Extract the (X, Y) coordinate from the center of the cell holding the provided text.  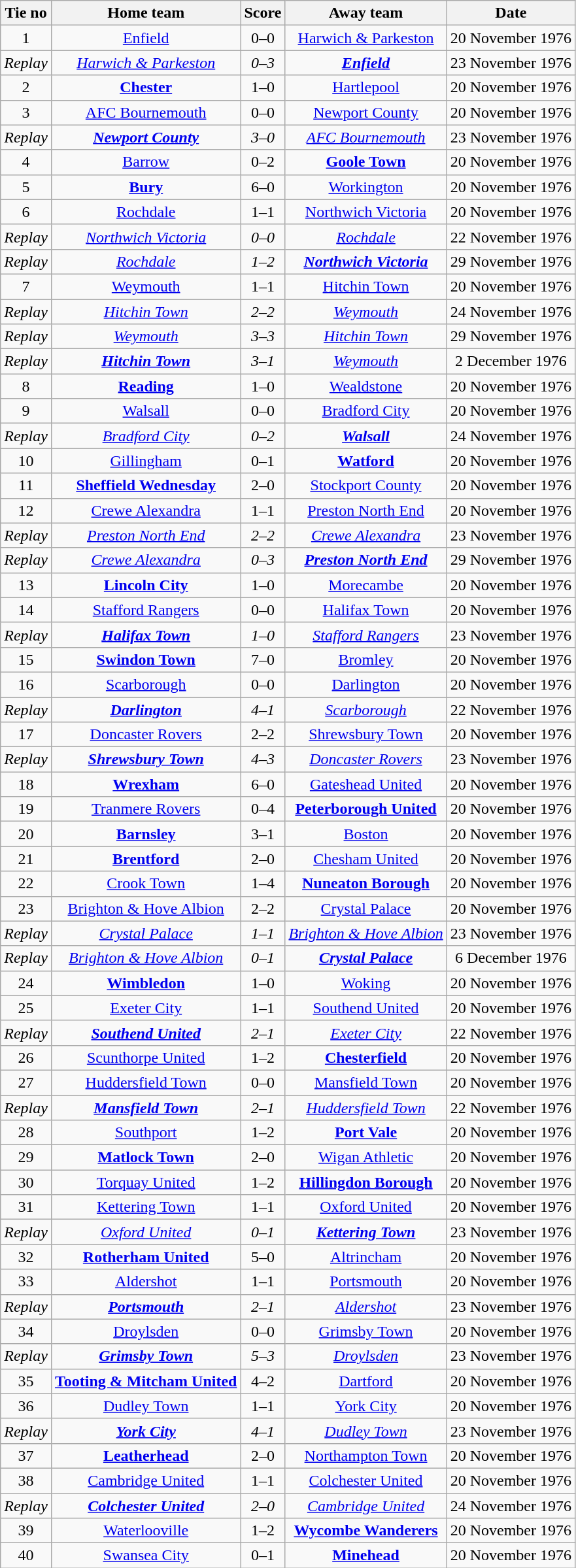
Tie no (26, 13)
Workington (366, 187)
24 (26, 983)
Stockport County (366, 486)
Score (263, 13)
Wealdstone (366, 386)
5–3 (263, 1356)
Scunthorpe United (146, 1058)
Altrincham (366, 1257)
Gillingham (146, 461)
19 (26, 809)
Chester (146, 88)
9 (26, 411)
Torquay United (146, 1182)
Barrow (146, 162)
Tooting & Mitcham United (146, 1381)
39 (26, 1531)
Matlock Town (146, 1158)
Brentford (146, 859)
7–0 (263, 659)
Northampton Town (366, 1456)
Leatherhead (146, 1456)
26 (26, 1058)
Wimbledon (146, 983)
35 (26, 1381)
Away team (366, 13)
29 (26, 1158)
15 (26, 659)
4 (26, 162)
Bromley (366, 659)
32 (26, 1257)
Waterlooville (146, 1531)
Goole Town (366, 162)
Watford (366, 461)
Boston (366, 834)
16 (26, 684)
Swindon Town (146, 659)
Wigan Athletic (366, 1158)
Peterborough United (366, 809)
Bury (146, 187)
27 (26, 1082)
Lincoln City (146, 585)
Sheffield Wednesday (146, 486)
17 (26, 735)
33 (26, 1282)
34 (26, 1331)
11 (26, 486)
21 (26, 859)
3–0 (263, 137)
30 (26, 1182)
18 (26, 784)
40 (26, 1556)
28 (26, 1133)
Chesterfield (366, 1058)
Chesham United (366, 859)
23 (26, 909)
Port Vale (366, 1133)
Southport (146, 1133)
37 (26, 1456)
1–4 (263, 884)
Nuneaton Borough (366, 884)
Rotherham United (146, 1257)
10 (26, 461)
Date (511, 13)
20 (26, 834)
Morecambe (366, 585)
Dartford (366, 1381)
3–3 (263, 337)
4–2 (263, 1381)
7 (26, 286)
2 (26, 88)
Wycombe Wanderers (366, 1531)
22 (26, 884)
Crook Town (146, 884)
38 (26, 1480)
31 (26, 1207)
Swansea City (146, 1556)
13 (26, 585)
25 (26, 1008)
Home team (146, 13)
Minehead (366, 1556)
Hartlepool (366, 88)
Woking (366, 983)
5–0 (263, 1257)
6 December 1976 (511, 958)
Barnsley (146, 834)
6 (26, 212)
Hillingdon Borough (366, 1182)
0–4 (263, 809)
14 (26, 610)
Gateshead United (366, 784)
Tranmere Rovers (146, 809)
12 (26, 510)
2 December 1976 (511, 361)
Wrexham (146, 784)
3 (26, 112)
Reading (146, 386)
4–3 (263, 759)
36 (26, 1406)
1 (26, 38)
5 (26, 187)
8 (26, 386)
